Detect which cell encompasses the target text, then output its [X, Y] center coordinate. 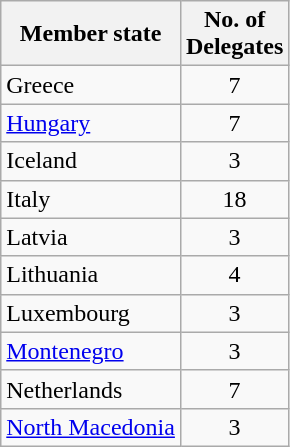
Lithuania [91, 275]
No. ofDelegates [234, 34]
Member state [91, 34]
North Macedonia [91, 427]
Luxembourg [91, 313]
Italy [91, 199]
18 [234, 199]
Netherlands [91, 389]
4 [234, 275]
Iceland [91, 161]
Latvia [91, 237]
Montenegro [91, 351]
Hungary [91, 123]
Greece [91, 85]
